Determine the (X, Y) coordinate at the center of the cell enclosing the given text.  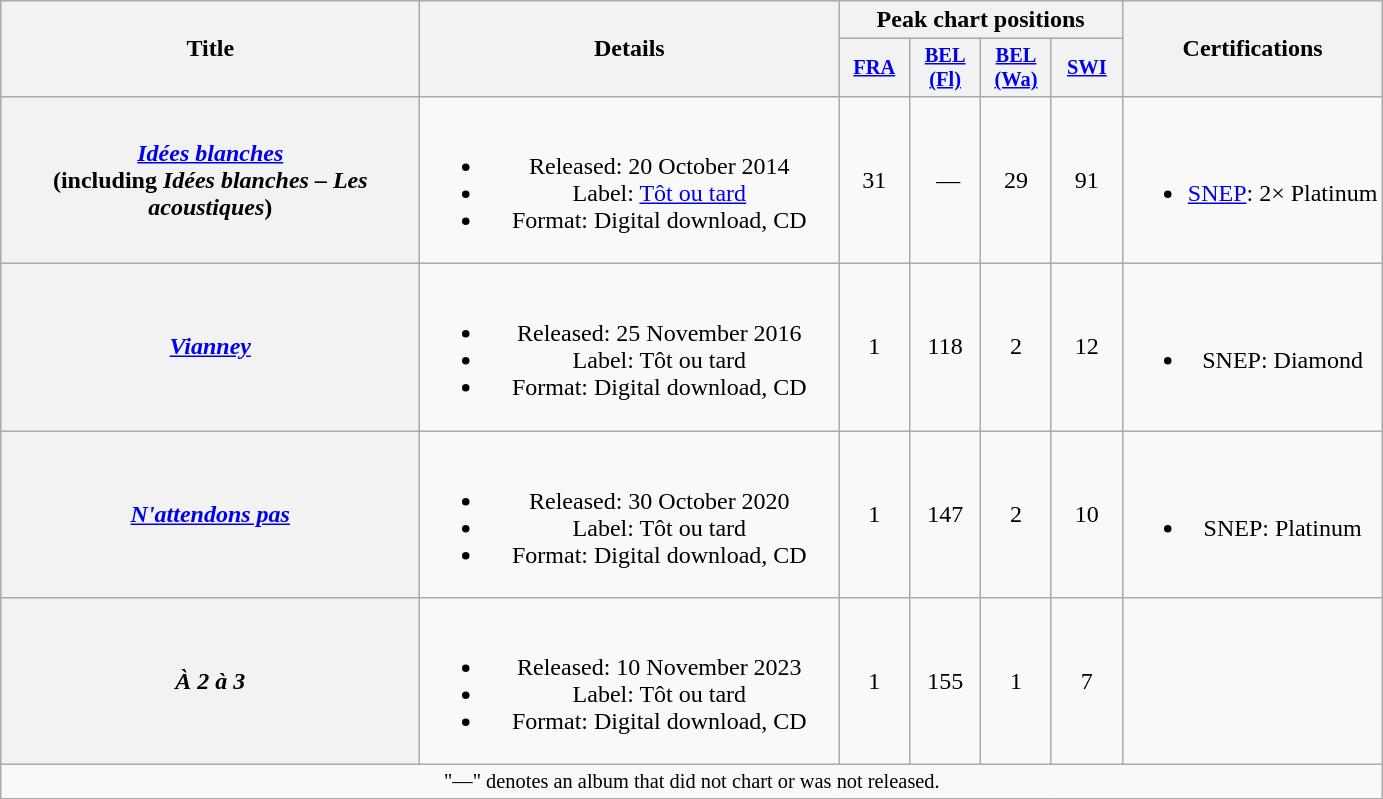
FRA (874, 68)
Released: 20 October 2014Label: Tôt ou tardFormat: Digital download, CD (630, 180)
Details (630, 49)
Released: 25 November 2016Label: Tôt ou tardFormat: Digital download, CD (630, 348)
31 (874, 180)
91 (1086, 180)
Idées blanches(including Idées blanches – Les acoustiques) (210, 180)
N'attendons pas (210, 514)
Title (210, 49)
147 (946, 514)
12 (1086, 348)
— (946, 180)
BEL(Fl) (946, 68)
10 (1086, 514)
SNEP: 2× Platinum (1252, 180)
SNEP: Platinum (1252, 514)
BEL(Wa) (1016, 68)
29 (1016, 180)
SNEP: Diamond (1252, 348)
7 (1086, 682)
SWI (1086, 68)
Vianney (210, 348)
Released: 10 November 2023Label: Tôt ou tardFormat: Digital download, CD (630, 682)
Peak chart positions (980, 20)
Certifications (1252, 49)
À 2 à 3 (210, 682)
Released: 30 October 2020Label: Tôt ou tardFormat: Digital download, CD (630, 514)
155 (946, 682)
"—" denotes an album that did not chart or was not released. (692, 782)
118 (946, 348)
